Scan for the cell matching the given text and deliver its [x, y] coordinate at center. 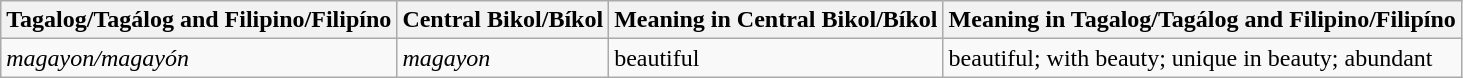
Meaning in Tagalog/Tagálog and Filipino/Filipíno [1202, 20]
magayon [503, 58]
Central Bikol/Bíkol [503, 20]
beautiful [776, 58]
magayon/magayón [199, 58]
Tagalog/Tagálog and Filipino/Filipíno [199, 20]
Meaning in Central Bikol/Bíkol [776, 20]
beautiful; with beauty; unique in beauty; abundant [1202, 58]
